Search for the cell housing the specified text and yield its (x, y) center coordinate. 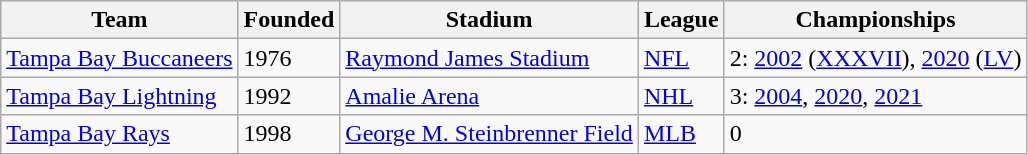
Tampa Bay Buccaneers (120, 58)
3: 2004, 2020, 2021 (876, 96)
Stadium (490, 20)
NHL (681, 96)
Championships (876, 20)
Amalie Arena (490, 96)
League (681, 20)
Team (120, 20)
MLB (681, 134)
0 (876, 134)
1992 (289, 96)
Tampa Bay Rays (120, 134)
NFL (681, 58)
Tampa Bay Lightning (120, 96)
1976 (289, 58)
George M. Steinbrenner Field (490, 134)
Founded (289, 20)
2: 2002 (XXXVII), 2020 (LV) (876, 58)
Raymond James Stadium (490, 58)
1998 (289, 134)
